Find where the given text appears and provide that cell's center as [x, y] coordinate. 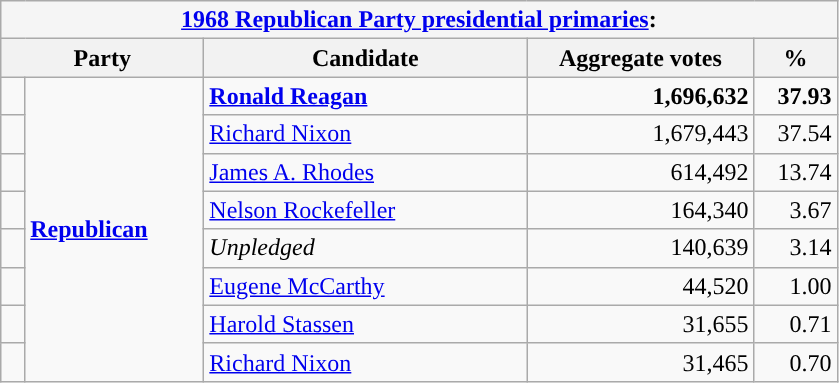
James A. Rhodes [366, 172]
614,492 [640, 172]
44,520 [640, 286]
1968 Republican Party presidential primaries: [419, 20]
Candidate [366, 58]
Ronald Reagan [366, 96]
% [796, 58]
Harold Stassen [366, 324]
37.54 [796, 134]
31,465 [640, 362]
140,639 [640, 248]
1,696,632 [640, 96]
Unpledged [366, 248]
1,679,443 [640, 134]
13.74 [796, 172]
1.00 [796, 286]
Eugene McCarthy [366, 286]
Party [102, 58]
37.93 [796, 96]
3.67 [796, 210]
31,655 [640, 324]
0.71 [796, 324]
0.70 [796, 362]
Nelson Rockefeller [366, 210]
164,340 [640, 210]
Republican [114, 229]
Aggregate votes [640, 58]
3.14 [796, 248]
